Output the [x, y] coordinate of the center of the cell containing the given text.  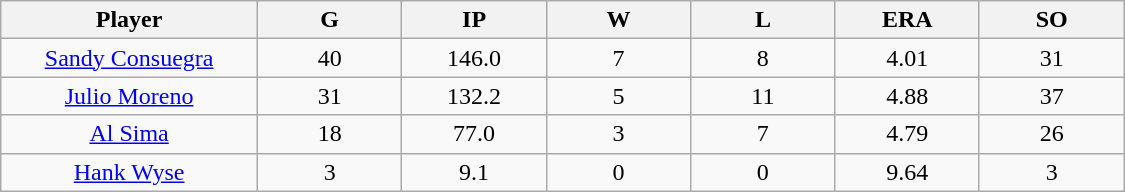
SO [1052, 20]
11 [763, 96]
9.1 [474, 172]
5 [618, 96]
IP [474, 20]
Sandy Consuegra [130, 58]
ERA [907, 20]
4.88 [907, 96]
18 [329, 134]
4.79 [907, 134]
Al Sima [130, 134]
9.64 [907, 172]
37 [1052, 96]
Player [130, 20]
26 [1052, 134]
Hank Wyse [130, 172]
Julio Moreno [130, 96]
146.0 [474, 58]
132.2 [474, 96]
40 [329, 58]
4.01 [907, 58]
77.0 [474, 134]
W [618, 20]
G [329, 20]
L [763, 20]
8 [763, 58]
